From the cell containing the given text, extract its center point as (x, y) coordinate. 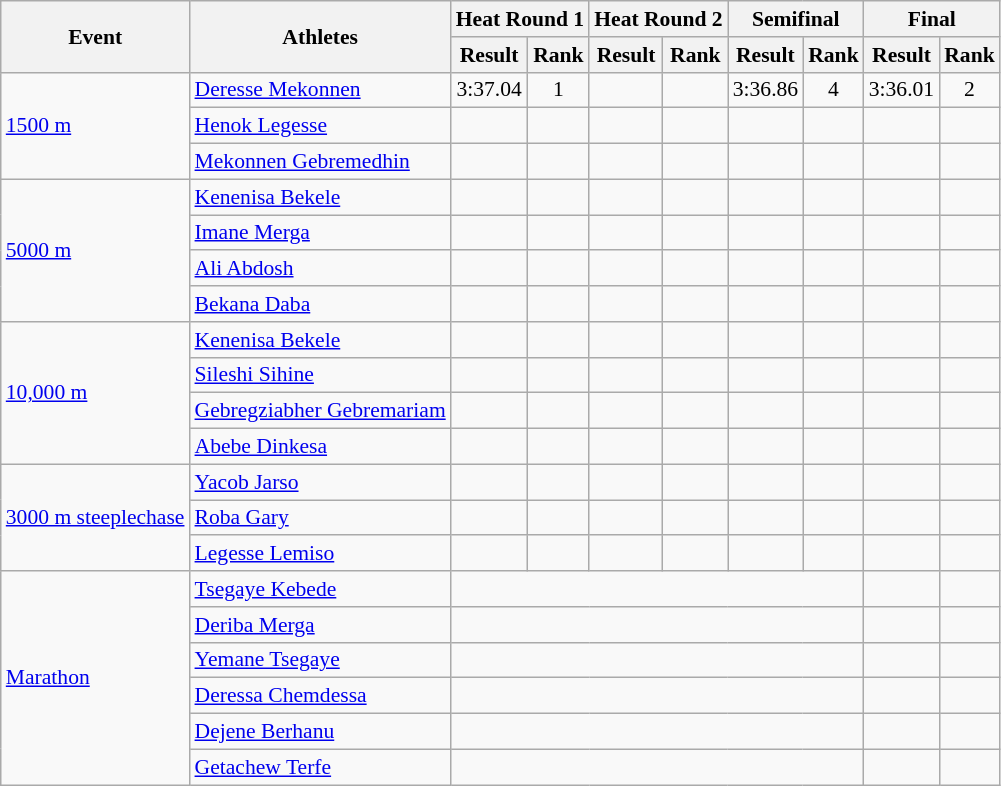
Sileshi Sihine (320, 375)
Event (96, 36)
Mekonnen Gebremedhin (320, 162)
Abebe Dinkesa (320, 447)
3:36.86 (766, 90)
Deresse Mekonnen (320, 90)
Deriba Merga (320, 625)
Gebregziabher Gebremariam (320, 411)
Roba Gary (320, 518)
1500 m (96, 126)
Dejene Berhanu (320, 732)
Bekana Daba (320, 304)
10,000 m (96, 393)
3000 m steeplechase (96, 518)
Getachew Terfe (320, 767)
2 (970, 90)
Henok Legesse (320, 126)
4 (834, 90)
Ali Abdosh (320, 269)
5000 m (96, 250)
3:36.01 (902, 90)
Tsegaye Kebede (320, 589)
Athletes (320, 36)
Deressa Chemdessa (320, 696)
1 (559, 90)
Heat Round 2 (658, 19)
Yacob Jarso (320, 482)
Yemane Tsegaye (320, 660)
Heat Round 1 (520, 19)
Semifinal (796, 19)
Legesse Lemiso (320, 554)
3:37.04 (490, 90)
Final (932, 19)
Marathon (96, 678)
Imane Merga (320, 233)
